Identify which cell holds the provided text, then report its (x, y) central coordinate. 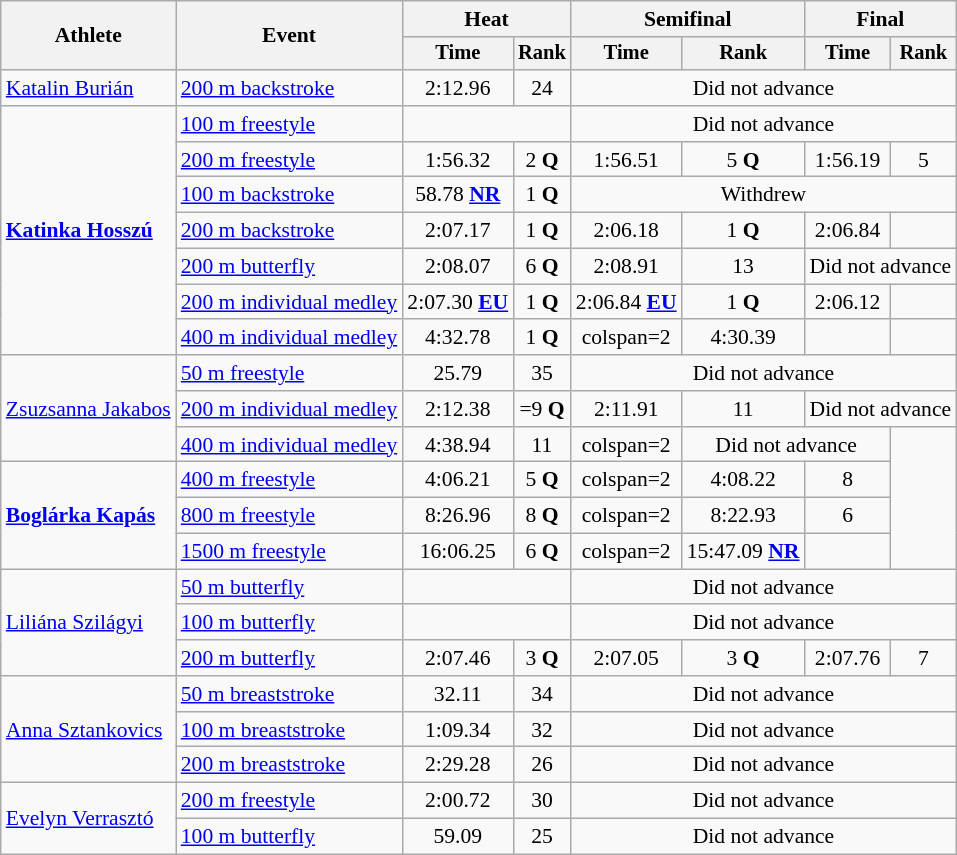
4:30.39 (744, 338)
Heat (486, 19)
8 Q (542, 516)
400 m freestyle (290, 480)
2:07.05 (626, 658)
4:32.78 (458, 338)
50 m breaststroke (290, 694)
2:06.12 (848, 302)
16:06.25 (458, 552)
4:38.94 (458, 445)
8 (848, 480)
Final (881, 19)
100 m freestyle (290, 124)
35 (542, 373)
2:07.46 (458, 658)
Anna Sztankovics (88, 730)
32 (542, 730)
Semifinal (688, 19)
Withdrew (764, 195)
7 (924, 658)
2:07.30 EU (458, 302)
2:06.84 EU (626, 302)
2:29.28 (458, 765)
13 (744, 267)
Zsuzsanna Jakabos (88, 408)
50 m freestyle (290, 373)
Event (290, 36)
100 m backstroke (290, 195)
58.78 NR (458, 195)
2:08.91 (626, 267)
32.11 (458, 694)
8:26.96 (458, 516)
Katalin Burián (88, 88)
1:56.51 (626, 160)
Athlete (88, 36)
2:06.84 (848, 231)
200 m breaststroke (290, 765)
1500 m freestyle (290, 552)
100 m breaststroke (290, 730)
50 m butterfly (290, 587)
1:56.32 (458, 160)
1:09.34 (458, 730)
2:12.96 (458, 88)
25 (542, 837)
4:06.21 (458, 480)
2:11.91 (626, 409)
4:08.22 (744, 480)
5 (924, 160)
=9 Q (542, 409)
24 (542, 88)
2 Q (542, 160)
2:07.17 (458, 231)
8:22.93 (744, 516)
Evelyn Verrasztó (88, 818)
6 (848, 516)
Katinka Hosszú (88, 230)
800 m freestyle (290, 516)
Boglárka Kapás (88, 516)
26 (542, 765)
15:47.09 NR (744, 552)
2:07.76 (848, 658)
2:08.07 (458, 267)
Liliána Szilágyi (88, 622)
1:56.19 (848, 160)
2:06.18 (626, 231)
25.79 (458, 373)
2:12.38 (458, 409)
2:00.72 (458, 801)
34 (542, 694)
59.09 (458, 837)
30 (542, 801)
